Output the (X, Y) coordinate of the center of the cell containing the given text.  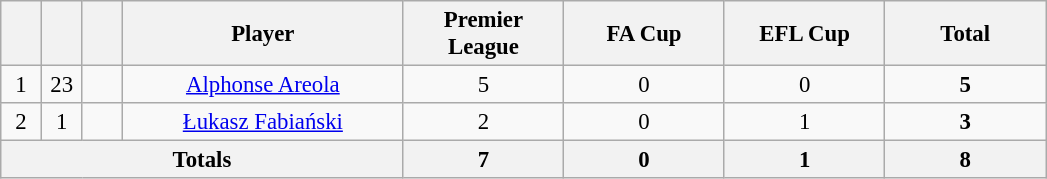
Totals (202, 160)
Łukasz Fabiański (264, 122)
7 (484, 160)
3 (966, 122)
Player (264, 34)
8 (966, 160)
Total (966, 34)
FA Cup (644, 34)
Premier League (484, 34)
EFL Cup (804, 34)
23 (62, 85)
Alphonse Areola (264, 85)
